Extract the [X, Y] coordinate from the center of the cell holding the provided text.  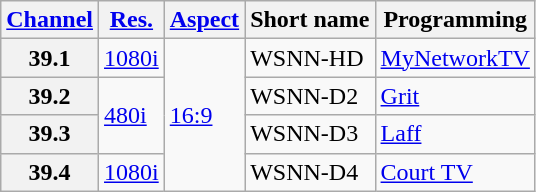
WSNN-HD [310, 58]
39.3 [50, 134]
39.2 [50, 96]
Channel [50, 20]
WSNN-D3 [310, 134]
16:9 [204, 115]
39.4 [50, 172]
Res. [132, 20]
Programming [455, 20]
39.1 [50, 58]
Laff [455, 134]
480i [132, 115]
Aspect [204, 20]
WSNN-D2 [310, 96]
Grit [455, 96]
WSNN-D4 [310, 172]
Court TV [455, 172]
MyNetworkTV [455, 58]
Short name [310, 20]
